Return (x, y) of the center of cell containing provided text 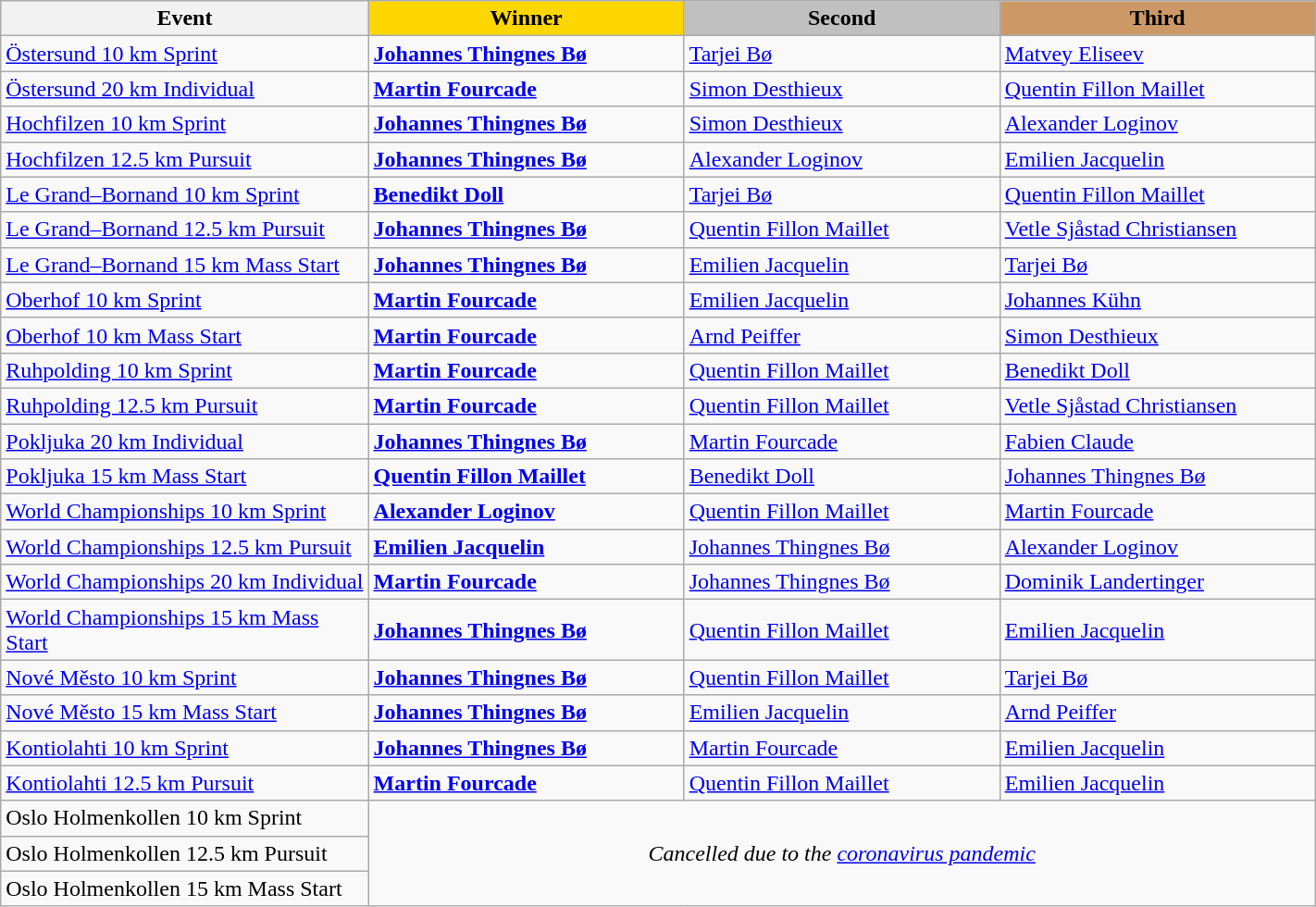
Östersund 10 km Sprint (185, 54)
Oslo Holmenkollen 15 km Mass Start (185, 888)
Third (1157, 19)
Oslo Holmenkollen 12.5 km Pursuit (185, 853)
Fabien Claude (1157, 441)
Ruhpolding 12.5 km Pursuit (185, 405)
Ruhpolding 10 km Sprint (185, 370)
World Championships 10 km Sprint (185, 512)
Matvey Eliseev (1157, 54)
Oberhof 10 km Mass Start (185, 335)
Oslo Holmenkollen 10 km Sprint (185, 818)
Hochfilzen 12.5 km Pursuit (185, 159)
Second (842, 19)
Pokljuka 15 km Mass Start (185, 477)
World Championships 15 km Mass Start (185, 629)
Event (185, 19)
Pokljuka 20 km Individual (185, 441)
Le Grand–Bornand 10 km Sprint (185, 194)
Östersund 20 km Individual (185, 89)
Kontiolahti 10 km Sprint (185, 748)
Le Grand–Bornand 15 km Mass Start (185, 265)
Hochfilzen 10 km Sprint (185, 124)
Kontiolahti 12.5 km Pursuit (185, 783)
World Championships 12.5 km Pursuit (185, 547)
Nové Město 10 km Sprint (185, 677)
Nové Město 15 km Mass Start (185, 713)
Dominik Landertinger (1157, 582)
Johannes Kühn (1157, 300)
Cancelled due to the coronavirus pandemic (842, 853)
Oberhof 10 km Sprint (185, 300)
World Championships 20 km Individual (185, 582)
Winner (526, 19)
Le Grand–Bornand 12.5 km Pursuit (185, 230)
